Find where the given text appears and provide that cell's center as [X, Y] coordinate. 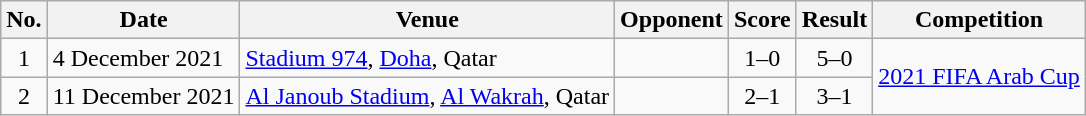
Al Janoub Stadium, Al Wakrah, Qatar [428, 96]
Venue [428, 20]
4 December 2021 [144, 58]
Opponent [672, 20]
2021 FIFA Arab Cup [980, 77]
Date [144, 20]
Result [834, 20]
2–1 [762, 96]
Score [762, 20]
Stadium 974, Doha, Qatar [428, 58]
1–0 [762, 58]
Competition [980, 20]
2 [24, 96]
5–0 [834, 58]
11 December 2021 [144, 96]
No. [24, 20]
3–1 [834, 96]
1 [24, 58]
